Identify which cell holds the provided text, then report its (X, Y) central coordinate. 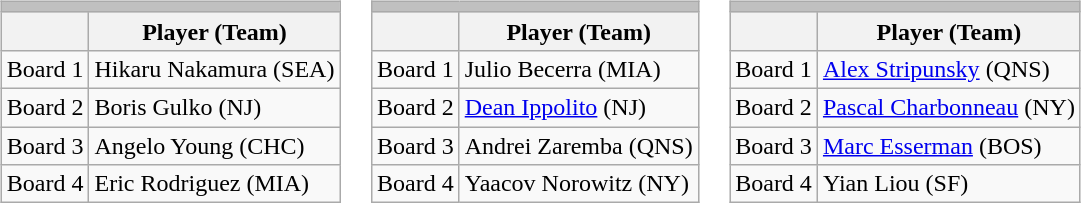
Angelo Young (CHC) (214, 145)
Yian Liou (SF) (948, 184)
Hikaru Nakamura (SEA) (214, 69)
Pascal Charbonneau (NY) (948, 107)
Alex Stripunsky (QNS) (948, 69)
Eric Rodriguez (MIA) (214, 184)
Boris Gulko (NJ) (214, 107)
Yaacov Norowitz (NY) (578, 184)
Andrei Zaremba (QNS) (578, 145)
Julio Becerra (MIA) (578, 69)
Dean Ippolito (NJ) (578, 107)
Marc Esserman (BOS) (948, 145)
